Output the (x, y) coordinate of the center of the cell containing the given text.  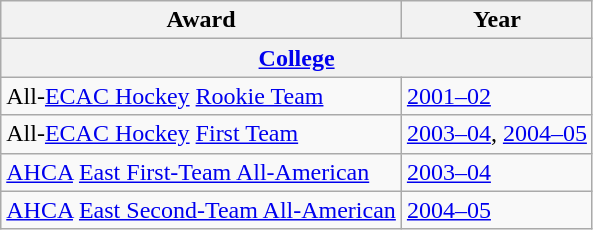
College (297, 58)
AHCA East First-Team All-American (202, 172)
All-ECAC Hockey Rookie Team (202, 96)
2003–04, 2004–05 (496, 134)
2004–05 (496, 210)
2001–02 (496, 96)
All-ECAC Hockey First Team (202, 134)
Year (496, 20)
Award (202, 20)
2003–04 (496, 172)
AHCA East Second-Team All-American (202, 210)
